Locate the cell with the specified text and output its [x, y] center coordinate. 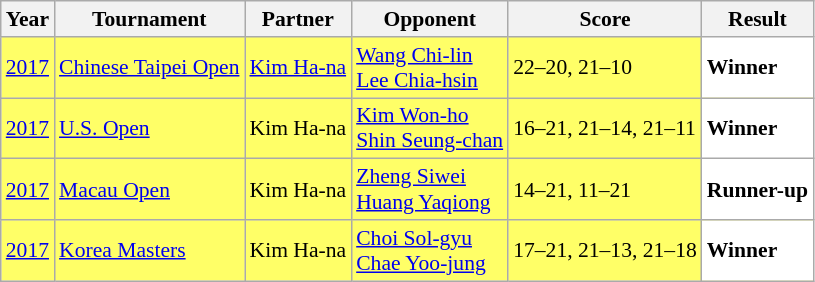
Korea Masters [149, 250]
14–21, 11–21 [605, 190]
Macau Open [149, 190]
Chinese Taipei Open [149, 68]
U.S. Open [149, 128]
Opponent [430, 19]
Wang Chi-lin Lee Chia-hsin [430, 68]
Kim Won-ho Shin Seung-chan [430, 128]
Tournament [149, 19]
Year [28, 19]
22–20, 21–10 [605, 68]
Score [605, 19]
16–21, 21–14, 21–11 [605, 128]
Result [758, 19]
Partner [298, 19]
Zheng Siwei Huang Yaqiong [430, 190]
Runner-up [758, 190]
17–21, 21–13, 21–18 [605, 250]
Choi Sol-gyu Chae Yoo-jung [430, 250]
